Return the [X, Y] coordinate for the center point of the cell that contains the specified text.  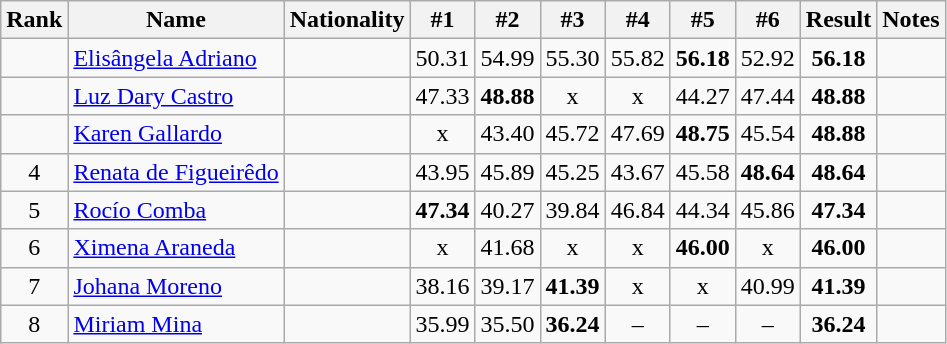
45.72 [572, 134]
50.31 [442, 58]
45.86 [768, 210]
55.82 [638, 58]
Notes [911, 20]
47.44 [768, 96]
55.30 [572, 58]
Luz Dary Castro [176, 96]
Karen Gallardo [176, 134]
43.67 [638, 172]
45.89 [508, 172]
44.27 [702, 96]
40.99 [768, 286]
39.17 [508, 286]
45.25 [572, 172]
38.16 [442, 286]
4 [34, 172]
44.34 [702, 210]
52.92 [768, 58]
Ximena Araneda [176, 248]
5 [34, 210]
48.75 [702, 134]
Rocío Comba [176, 210]
6 [34, 248]
#4 [638, 20]
Name [176, 20]
Miriam Mina [176, 324]
Rank [34, 20]
43.95 [442, 172]
Johana Moreno [176, 286]
43.40 [508, 134]
47.69 [638, 134]
46.84 [638, 210]
41.68 [508, 248]
40.27 [508, 210]
#1 [442, 20]
Nationality [347, 20]
Result [838, 20]
7 [34, 286]
35.50 [508, 324]
54.99 [508, 58]
Renata de Figueirêdo [176, 172]
#6 [768, 20]
45.58 [702, 172]
#3 [572, 20]
Elisângela Adriano [176, 58]
35.99 [442, 324]
47.33 [442, 96]
#2 [508, 20]
39.84 [572, 210]
#5 [702, 20]
8 [34, 324]
45.54 [768, 134]
